Capture the cell that displays the provided text and extract its (X, Y) central coordinate. 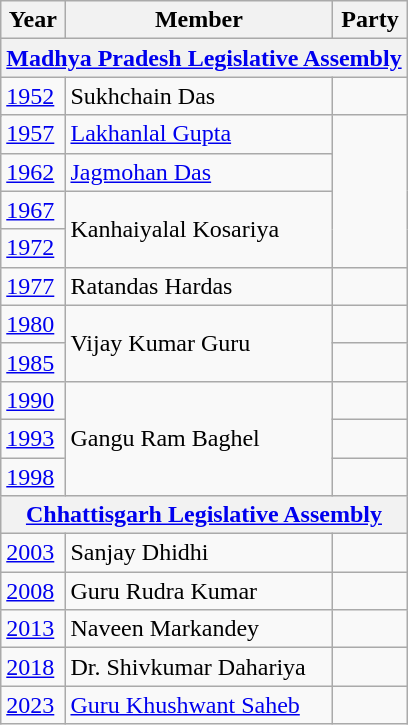
Chhattisgarh Legislative Assembly (204, 515)
Sanjay Dhidhi (199, 553)
2018 (33, 667)
Dr. Shivkumar Dahariya (199, 667)
2013 (33, 629)
Madhya Pradesh Legislative Assembly (204, 58)
1985 (33, 362)
Party (370, 20)
2008 (33, 591)
Naveen Markandey (199, 629)
1977 (33, 286)
Lakhanlal Gupta (199, 134)
Gangu Ram Baghel (199, 438)
1967 (33, 210)
1962 (33, 172)
1952 (33, 96)
Guru Rudra Kumar (199, 591)
2023 (33, 705)
Sukhchain Das (199, 96)
1998 (33, 477)
Vijay Kumar Guru (199, 343)
Member (199, 20)
Ratandas Hardas (199, 286)
Jagmohan Das (199, 172)
Kanhaiyalal Kosariya (199, 229)
Guru Khushwant Saheb (199, 705)
1957 (33, 134)
Year (33, 20)
1990 (33, 400)
2003 (33, 553)
1980 (33, 324)
1972 (33, 248)
1993 (33, 438)
